Return (x, y) of the center of cell containing provided text 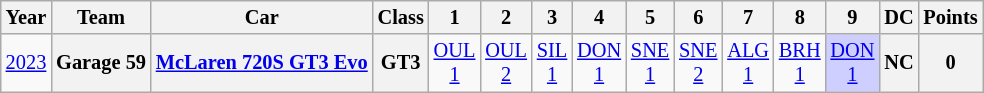
Year (26, 17)
Points (950, 17)
OUL2 (506, 63)
6 (698, 17)
4 (599, 17)
5 (650, 17)
GT3 (401, 63)
9 (853, 17)
SNE2 (698, 63)
8 (800, 17)
SNE1 (650, 63)
Car (262, 17)
BRH1 (800, 63)
NC (898, 63)
2023 (26, 63)
McLaren 720S GT3 Evo (262, 63)
SIL1 (552, 63)
7 (748, 17)
DC (898, 17)
OUL1 (455, 63)
Garage 59 (101, 63)
3 (552, 17)
Class (401, 17)
2 (506, 17)
0 (950, 63)
ALG1 (748, 63)
Team (101, 17)
1 (455, 17)
